Identify which cell holds the provided text, then report its [x, y] central coordinate. 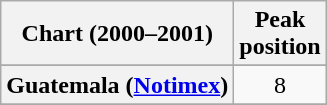
Chart (2000–2001) [118, 34]
Guatemala (Notimex) [118, 85]
Peakposition [280, 34]
8 [280, 85]
